Provide the (X, Y) coordinate of the cell's center where the given text is located.  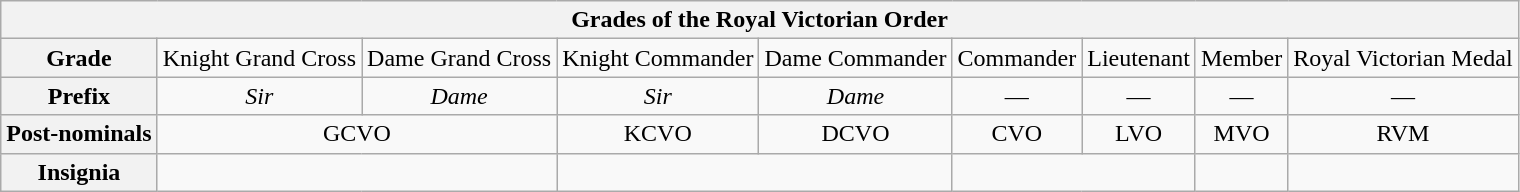
Royal Victorian Medal (1403, 58)
Lieutenant (1139, 58)
GCVO (356, 134)
Grade (79, 58)
Member (1241, 58)
Post-nominals (79, 134)
MVO (1241, 134)
Prefix (79, 96)
Dame Grand Cross (460, 58)
LVO (1139, 134)
Grades of the Royal Victorian Order (760, 20)
Insignia (79, 172)
Dame Commander (856, 58)
Knight Grand Cross (259, 58)
Knight Commander (658, 58)
RVM (1403, 134)
Commander (1017, 58)
CVO (1017, 134)
DCVO (856, 134)
KCVO (658, 134)
